Locate the cell with the specified text and output its [x, y] center coordinate. 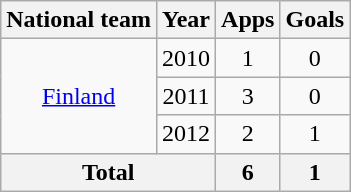
Total [108, 172]
6 [248, 172]
Apps [248, 20]
2011 [186, 96]
3 [248, 96]
National team [79, 20]
2 [248, 134]
Year [186, 20]
2010 [186, 58]
Goals [315, 20]
Finland [79, 96]
2012 [186, 134]
